Locate the cell with the specified text and output its [x, y] center coordinate. 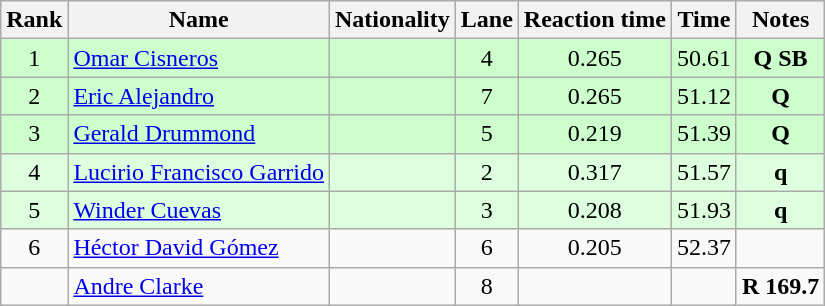
Lucirio Francisco Garrido [199, 172]
0.205 [594, 248]
51.93 [704, 210]
Name [199, 20]
52.37 [704, 248]
Reaction time [594, 20]
Winder Cuevas [199, 210]
Q SB [780, 58]
Nationality [393, 20]
Eric Alejandro [199, 96]
0.208 [594, 210]
Gerald Drummond [199, 134]
Rank [34, 20]
Omar Cisneros [199, 58]
R 169.7 [780, 286]
50.61 [704, 58]
51.57 [704, 172]
Lane [486, 20]
0.317 [594, 172]
7 [486, 96]
0.219 [594, 134]
Héctor David Gómez [199, 248]
1 [34, 58]
8 [486, 286]
Andre Clarke [199, 286]
Notes [780, 20]
51.39 [704, 134]
Time [704, 20]
51.12 [704, 96]
